Find where the given text appears and provide that cell's center as (x, y) coordinate. 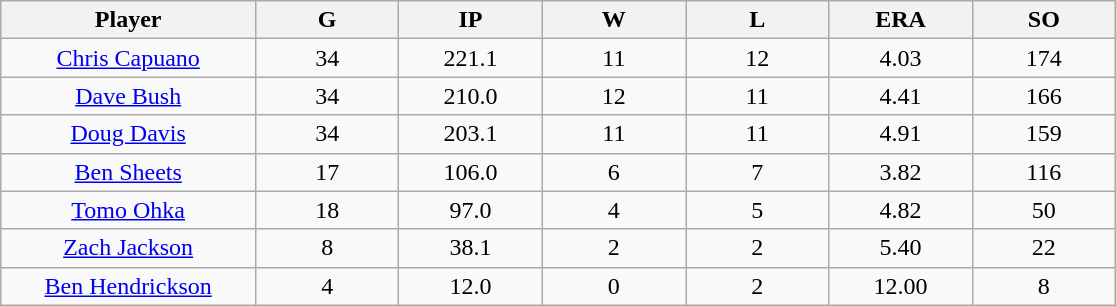
SO (1044, 20)
174 (1044, 58)
159 (1044, 134)
50 (1044, 210)
203.1 (470, 134)
Tomo Ohka (128, 210)
3.82 (900, 172)
12.0 (470, 286)
221.1 (470, 58)
5 (758, 210)
0 (614, 286)
116 (1044, 172)
Doug Davis (128, 134)
Chris Capuano (128, 58)
4.03 (900, 58)
W (614, 20)
38.1 (470, 248)
4.82 (900, 210)
Player (128, 20)
17 (328, 172)
210.0 (470, 96)
7 (758, 172)
4.91 (900, 134)
Dave Bush (128, 96)
106.0 (470, 172)
97.0 (470, 210)
22 (1044, 248)
Ben Hendrickson (128, 286)
4.41 (900, 96)
Zach Jackson (128, 248)
Ben Sheets (128, 172)
G (328, 20)
12.00 (900, 286)
L (758, 20)
6 (614, 172)
IP (470, 20)
5.40 (900, 248)
ERA (900, 20)
18 (328, 210)
166 (1044, 96)
